From the cell containing the given text, extract its center point as (X, Y) coordinate. 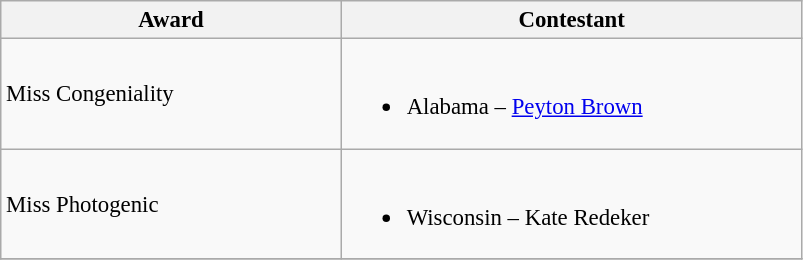
Award (172, 20)
Wisconsin – Kate Redeker (572, 204)
Miss Photogenic (172, 204)
Alabama – Peyton Brown (572, 94)
Contestant (572, 20)
Miss Congeniality (172, 94)
